Search for the cell housing the specified text and yield its [x, y] center coordinate. 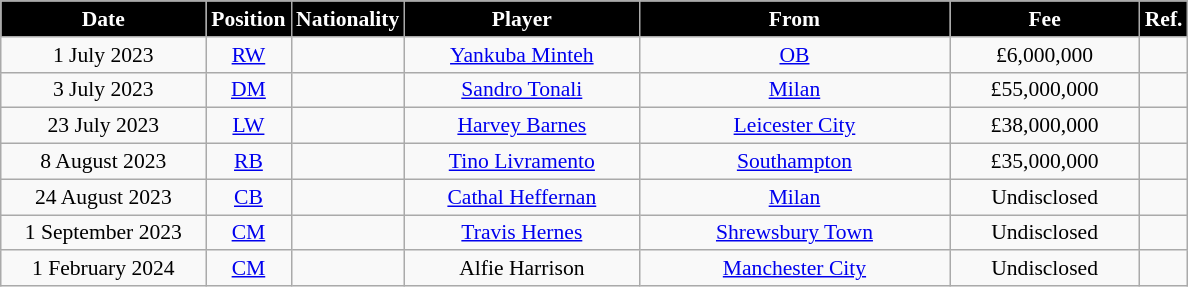
Cathal Heffernan [522, 197]
£38,000,000 [1045, 126]
£35,000,000 [1045, 162]
Southampton [794, 162]
Nationality [348, 19]
LW [248, 126]
DM [248, 90]
£55,000,000 [1045, 90]
1 July 2023 [104, 55]
CB [248, 197]
Harvey Barnes [522, 126]
RW [248, 55]
Alfie Harrison [522, 269]
From [794, 19]
Sandro Tonali [522, 90]
Tino Livramento [522, 162]
Ref. [1164, 19]
OB [794, 55]
Manchester City [794, 269]
Shrewsbury Town [794, 233]
£6,000,000 [1045, 55]
1 September 2023 [104, 233]
Travis Hernes [522, 233]
Player [522, 19]
Position [248, 19]
Yankuba Minteh [522, 55]
3 July 2023 [104, 90]
Leicester City [794, 126]
1 February 2024 [104, 269]
Fee [1045, 19]
24 August 2023 [104, 197]
RB [248, 162]
8 August 2023 [104, 162]
23 July 2023 [104, 126]
Date [104, 19]
